From the cell containing the given text, extract its center point as [x, y] coordinate. 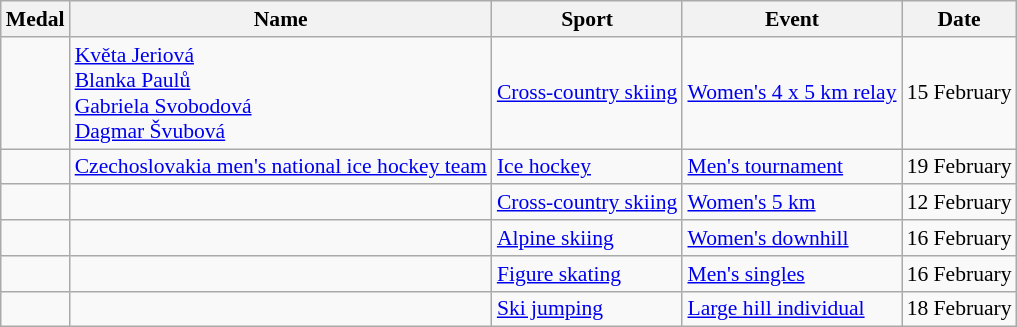
Large hill individual [792, 309]
Women's 4 x 5 km relay [792, 93]
Women's downhill [792, 238]
Figure skating [588, 274]
12 February [960, 203]
Alpine skiing [588, 238]
Ice hockey [588, 167]
Event [792, 19]
Women's 5 km [792, 203]
Medal [36, 19]
Date [960, 19]
Name [281, 19]
Ski jumping [588, 309]
Czechoslovakia men's national ice hockey team [281, 167]
Men's singles [792, 274]
18 February [960, 309]
Květa JeriováBlanka PaulůGabriela SvobodováDagmar Švubová [281, 93]
19 February [960, 167]
Men's tournament [792, 167]
Sport [588, 19]
15 February [960, 93]
